Output the [X, Y] coordinate of the center of the cell containing the given text.  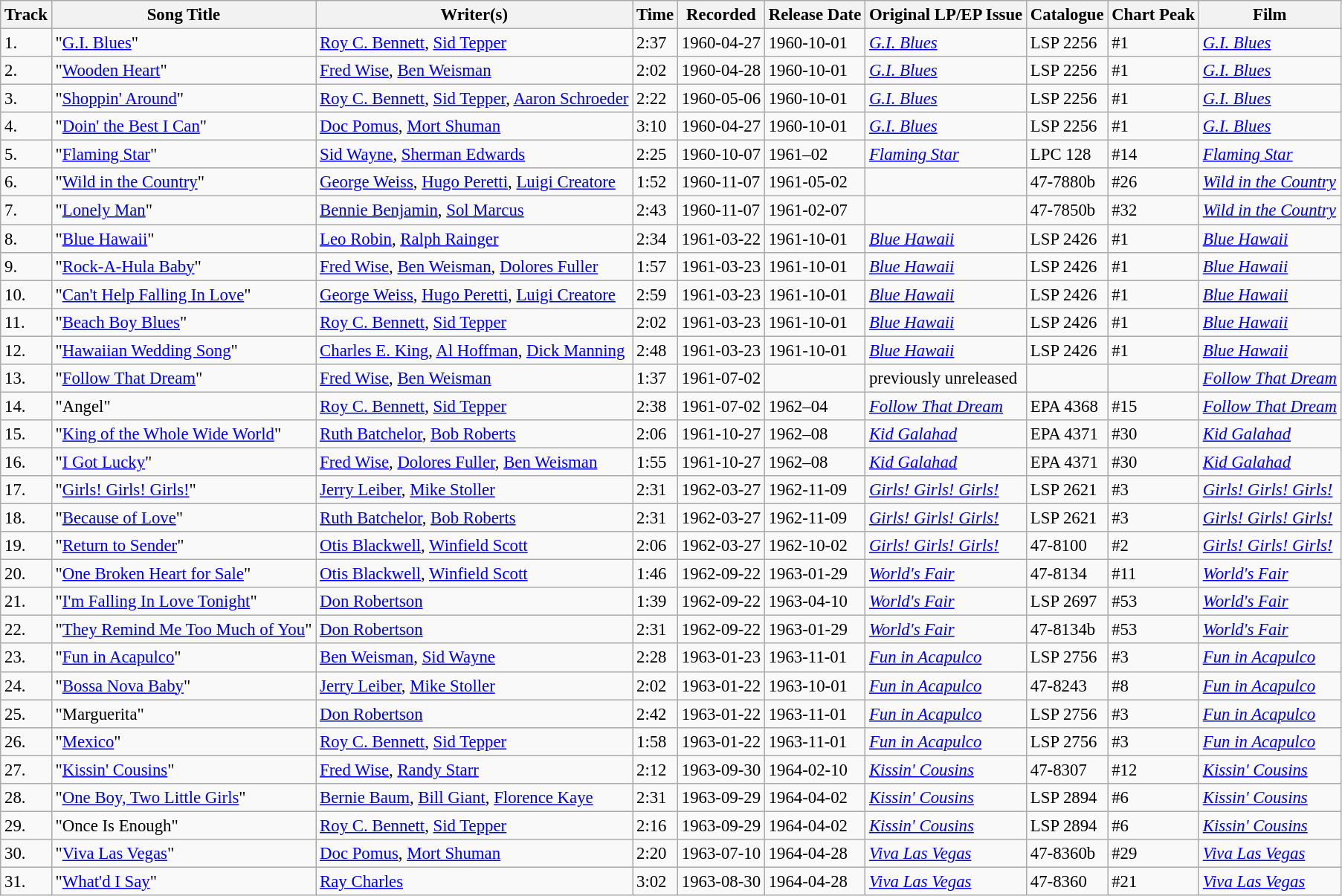
1:57 [656, 266]
"Can't Help Falling In Love" [184, 294]
"G.I. Blues" [184, 43]
7. [26, 210]
1962-10-02 [815, 546]
"Return to Sender" [184, 546]
47-7850b [1068, 210]
20. [26, 574]
1960-05-06 [721, 99]
"Lonely Man" [184, 210]
1963-04-10 [815, 602]
1963-09-30 [721, 770]
Release Date [815, 15]
15. [26, 434]
#29 [1154, 854]
#32 [1154, 210]
47-8360b [1068, 854]
Track [26, 15]
47-7880b [1068, 182]
27. [26, 770]
1:37 [656, 378]
1963-08-30 [721, 881]
"What'd I Say" [184, 881]
"They Remind Me Too Much of You" [184, 630]
"Because of Love" [184, 518]
Charles E. King, Al Hoffman, Dick Manning [474, 350]
28. [26, 798]
8. [26, 239]
1963-01-23 [721, 658]
3:10 [656, 126]
Bernie Baum, Bill Giant, Florence Kaye [474, 798]
1963-07-10 [721, 854]
"Flaming Star" [184, 155]
21. [26, 602]
1963-10-01 [815, 686]
1:58 [656, 741]
2:28 [656, 658]
24. [26, 686]
2. [26, 71]
2:34 [656, 239]
LSP 2697 [1068, 602]
1:52 [656, 182]
Song Title [184, 15]
Writer(s) [474, 15]
47-8243 [1068, 686]
2:16 [656, 825]
#11 [1154, 574]
2:43 [656, 210]
#8 [1154, 686]
5. [26, 155]
"Doin' the Best I Can" [184, 126]
12. [26, 350]
23. [26, 658]
"One Boy, Two Little Girls" [184, 798]
47-8307 [1068, 770]
"I'm Falling In Love Tonight" [184, 602]
"Follow That Dream" [184, 378]
"Beach Boy Blues" [184, 322]
1962–04 [815, 406]
"Mexico" [184, 741]
Fred Wise, Ben Weisman, Dolores Fuller [474, 266]
"Angel" [184, 406]
47-8360 [1068, 881]
2:20 [656, 854]
"Blue Hawaii" [184, 239]
6. [26, 182]
18. [26, 518]
3. [26, 99]
2:48 [656, 350]
1960-04-28 [721, 71]
"King of the Whole Wide World" [184, 434]
26. [26, 741]
"Bossa Nova Baby" [184, 686]
47-8100 [1068, 546]
"Girls! Girls! Girls!" [184, 490]
"Kissin' Cousins" [184, 770]
2:37 [656, 43]
2:12 [656, 770]
#14 [1154, 155]
25. [26, 714]
2:25 [656, 155]
Time [656, 15]
Recorded [721, 15]
3:02 [656, 881]
1961–02 [815, 155]
29. [26, 825]
1960-10-07 [721, 155]
Leo Robin, Ralph Rainger [474, 239]
1961-05-02 [815, 182]
1964-02-10 [815, 770]
47-8134b [1068, 630]
#12 [1154, 770]
17. [26, 490]
1:39 [656, 602]
9. [26, 266]
1961-02-07 [815, 210]
"One Broken Heart for Sale" [184, 574]
2:42 [656, 714]
#21 [1154, 881]
Film [1270, 15]
19. [26, 546]
31. [26, 881]
#2 [1154, 546]
1:46 [656, 574]
14. [26, 406]
"Fun in Acapulco" [184, 658]
"Hawaiian Wedding Song" [184, 350]
Original LP/EP Issue [946, 15]
"I Got Lucky" [184, 462]
Sid Wayne, Sherman Edwards [474, 155]
Roy C. Bennett, Sid Tepper, Aaron Schroeder [474, 99]
Fred Wise, Randy Starr [474, 770]
"Wild in the Country" [184, 182]
1961-03-22 [721, 239]
previously unreleased [946, 378]
Chart Peak [1154, 15]
Bennie Benjamin, Sol Marcus [474, 210]
47-8134 [1068, 574]
2:59 [656, 294]
1. [26, 43]
"Shoppin' Around" [184, 99]
Catalogue [1068, 15]
2:38 [656, 406]
"Marguerita" [184, 714]
30. [26, 854]
10. [26, 294]
1:55 [656, 462]
Fred Wise, Dolores Fuller, Ben Weisman [474, 462]
"Viva Las Vegas" [184, 854]
Ben Weisman, Sid Wayne [474, 658]
EPA 4368 [1068, 406]
Ray Charles [474, 881]
"Wooden Heart" [184, 71]
"Rock-A-Hula Baby" [184, 266]
11. [26, 322]
13. [26, 378]
2:22 [656, 99]
"Once Is Enough" [184, 825]
22. [26, 630]
#15 [1154, 406]
4. [26, 126]
#26 [1154, 182]
16. [26, 462]
LPC 128 [1068, 155]
